Find where the given text appears and provide that cell's center as (X, Y) coordinate. 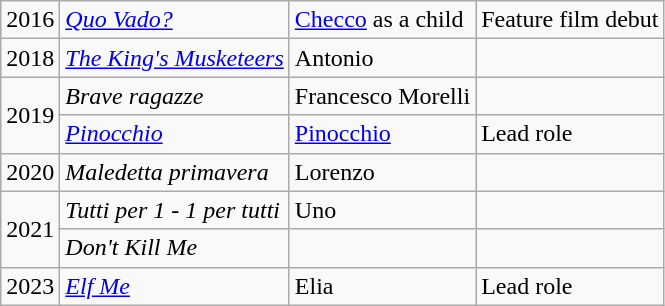
The King's Musketeers (175, 58)
2021 (30, 229)
2020 (30, 172)
Tutti per 1 - 1 per tutti (175, 210)
Antonio (382, 58)
2019 (30, 115)
Elia (382, 286)
2016 (30, 20)
Elf Me (175, 286)
2018 (30, 58)
Don't Kill Me (175, 248)
Quo Vado? (175, 20)
Checco as a child (382, 20)
Brave ragazze (175, 96)
Lorenzo (382, 172)
Uno (382, 210)
Feature film debut (570, 20)
Maledetta primavera (175, 172)
2023 (30, 286)
Francesco Morelli (382, 96)
